Search for the cell housing the specified text and yield its [X, Y] center coordinate. 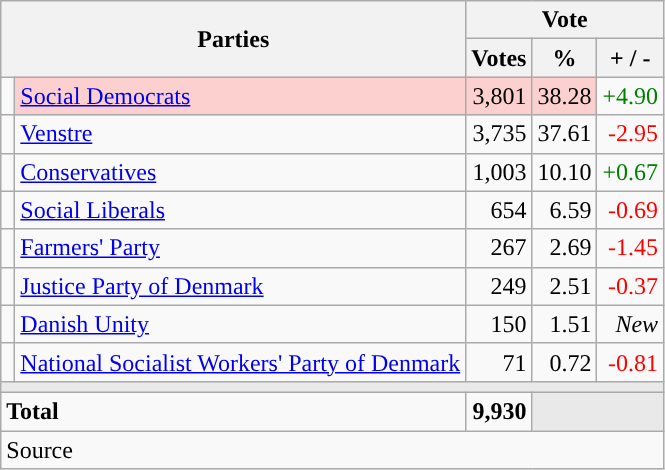
1.51 [564, 324]
Venstre [240, 134]
Social Liberals [240, 210]
3,801 [499, 96]
267 [499, 248]
Source [332, 449]
249 [499, 286]
-1.45 [630, 248]
Justice Party of Denmark [240, 286]
New [630, 324]
9,930 [499, 411]
71 [499, 362]
National Socialist Workers' Party of Denmark [240, 362]
654 [499, 210]
Votes [499, 58]
+ / - [630, 58]
6.59 [564, 210]
1,003 [499, 172]
Social Democrats [240, 96]
Vote [565, 20]
2.51 [564, 286]
+0.67 [630, 172]
-0.81 [630, 362]
2.69 [564, 248]
0.72 [564, 362]
+4.90 [630, 96]
38.28 [564, 96]
Conservatives [240, 172]
Total [234, 411]
10.10 [564, 172]
37.61 [564, 134]
150 [499, 324]
Danish Unity [240, 324]
-2.95 [630, 134]
Farmers' Party [240, 248]
-0.37 [630, 286]
Parties [234, 39]
-0.69 [630, 210]
3,735 [499, 134]
% [564, 58]
